For the text-containing cell, return its midpoint in (x, y) coordinate format. 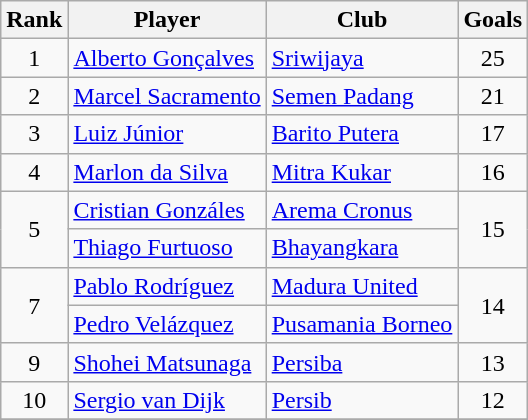
Alberto Gonçalves (167, 58)
14 (493, 305)
12 (493, 400)
21 (493, 96)
Pedro Velázquez (167, 324)
Player (167, 20)
10 (34, 400)
4 (34, 172)
16 (493, 172)
Persiba (362, 362)
Club (362, 20)
Persib (362, 400)
Thiago Furtuoso (167, 248)
17 (493, 134)
Pusamania Borneo (362, 324)
5 (34, 229)
Rank (34, 20)
Cristian Gonzáles (167, 210)
3 (34, 134)
9 (34, 362)
Bhayangkara (362, 248)
Marlon da Silva (167, 172)
Barito Putera (362, 134)
Arema Cronus (362, 210)
Semen Padang (362, 96)
Mitra Kukar (362, 172)
7 (34, 305)
Shohei Matsunaga (167, 362)
2 (34, 96)
Sriwijaya (362, 58)
Sergio van Dijk (167, 400)
Luiz Júnior (167, 134)
Pablo Rodríguez (167, 286)
13 (493, 362)
Marcel Sacramento (167, 96)
Madura United (362, 286)
25 (493, 58)
Goals (493, 20)
15 (493, 229)
1 (34, 58)
